Provide the [X, Y] coordinate of the cell's center where the given text is located.  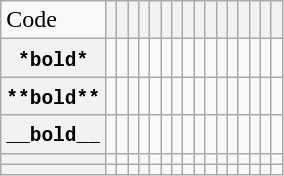
__bold__ [54, 134]
Code [54, 20]
*bold* [54, 58]
**bold** [54, 96]
